Provide the (X, Y) coordinate of the cell's center where the given text is located.  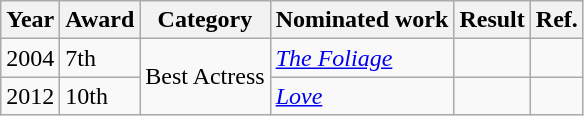
Award (100, 20)
Best Actress (205, 77)
Love (362, 96)
7th (100, 58)
2012 (30, 96)
Category (205, 20)
2004 (30, 58)
Ref. (556, 20)
10th (100, 96)
The Foliage (362, 58)
Year (30, 20)
Nominated work (362, 20)
Result (492, 20)
